Return the [X, Y] coordinate for the center point of the cell that contains the specified text.  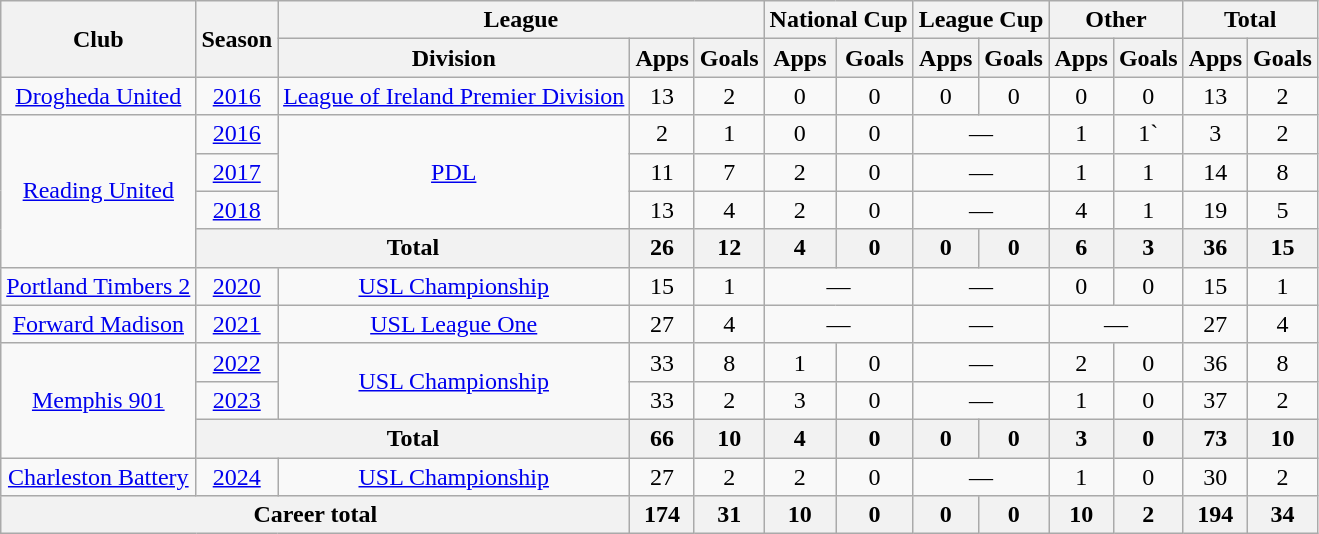
66 [662, 438]
Other [1116, 20]
Portland Timbers 2 [98, 286]
2017 [237, 172]
2024 [237, 477]
11 [662, 172]
USL League One [454, 324]
Career total [316, 515]
Reading United [98, 191]
5 [1283, 210]
2020 [237, 286]
2018 [237, 210]
30 [1215, 477]
Division [454, 58]
31 [729, 515]
73 [1215, 438]
174 [662, 515]
Charleston Battery [98, 477]
League [521, 20]
2022 [237, 362]
34 [1283, 515]
League of Ireland Premier Division [454, 96]
1` [1148, 134]
14 [1215, 172]
2023 [237, 400]
19 [1215, 210]
6 [1081, 248]
Forward Madison [98, 324]
Club [98, 39]
194 [1215, 515]
7 [729, 172]
League Cup [981, 20]
2021 [237, 324]
26 [662, 248]
Season [237, 39]
12 [729, 248]
Drogheda United [98, 96]
37 [1215, 400]
Memphis 901 [98, 400]
National Cup [838, 20]
PDL [454, 172]
